Provide the [X, Y] coordinate of the cell's center where the given text is located.  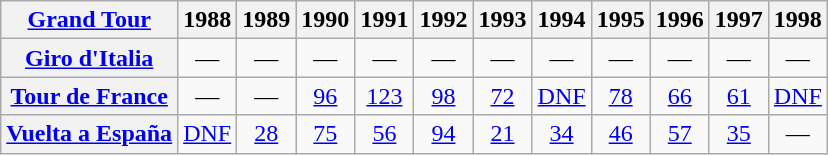
21 [502, 134]
56 [384, 134]
Tour de France [90, 96]
1989 [266, 20]
35 [738, 134]
1993 [502, 20]
72 [502, 96]
1992 [444, 20]
1988 [208, 20]
1994 [562, 20]
46 [620, 134]
Giro d'Italia [90, 58]
61 [738, 96]
94 [444, 134]
1991 [384, 20]
78 [620, 96]
Vuelta a España [90, 134]
123 [384, 96]
57 [680, 134]
Grand Tour [90, 20]
34 [562, 134]
1995 [620, 20]
1997 [738, 20]
75 [326, 134]
28 [266, 134]
1998 [798, 20]
1996 [680, 20]
96 [326, 96]
98 [444, 96]
1990 [326, 20]
66 [680, 96]
